Find where the given text appears and provide that cell's center as (x, y) coordinate. 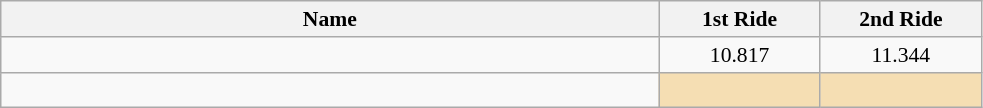
10.817 (740, 55)
1st Ride (740, 19)
Name (330, 19)
2nd Ride (900, 19)
11.344 (900, 55)
